Pinpoint the cell where the given text exists, returning its [x, y] midpoint coordinate. 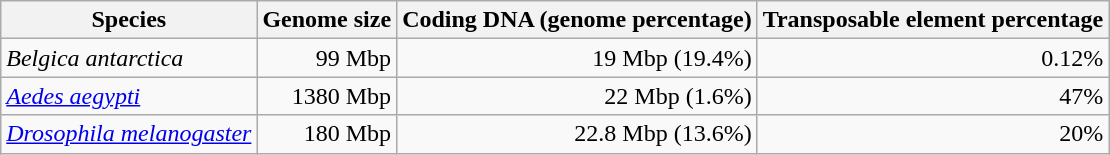
0.12% [932, 58]
20% [932, 134]
Species [129, 20]
Coding DNA (genome percentage) [578, 20]
22 Mbp (1.6%) [578, 96]
Transposable element percentage [932, 20]
19 Mbp (19.4%) [578, 58]
Belgica antarctica [129, 58]
180 Mbp [327, 134]
99 Mbp [327, 58]
22.8 Mbp (13.6%) [578, 134]
Genome size [327, 20]
Aedes aegypti [129, 96]
1380 Mbp [327, 96]
Drosophila melanogaster [129, 134]
47% [932, 96]
